Capture the cell that displays the provided text and extract its [X, Y] central coordinate. 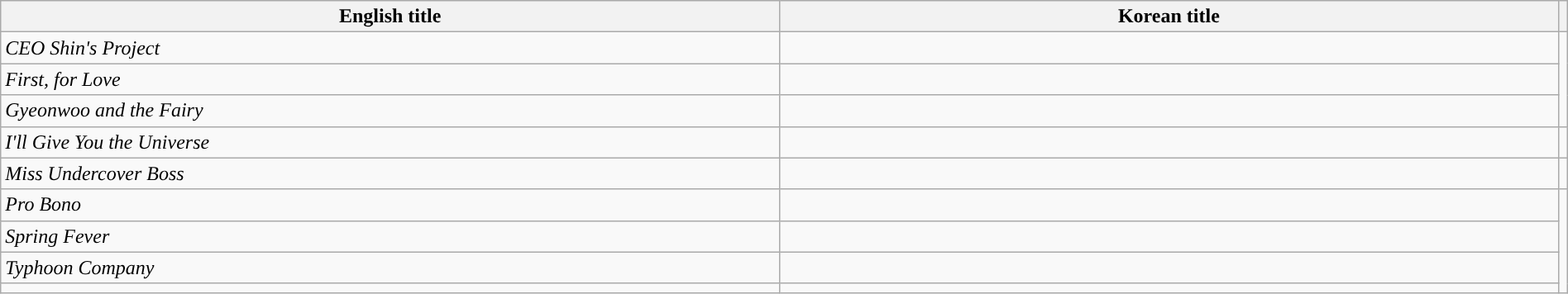
Typhoon Company [390, 268]
CEO Shin's Project [390, 48]
I'll Give You the Universe [390, 142]
Pro Bono [390, 205]
Korean title [1169, 17]
Miss Undercover Boss [390, 173]
Gyeonwoo and the Fairy [390, 111]
First, for Love [390, 79]
Spring Fever [390, 236]
English title [390, 17]
